Extract the [X, Y] coordinate from the center of the cell holding the provided text.  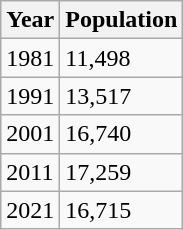
13,517 [122, 96]
16,715 [122, 210]
Population [122, 20]
1981 [30, 58]
11,498 [122, 58]
2011 [30, 172]
2001 [30, 134]
1991 [30, 96]
17,259 [122, 172]
16,740 [122, 134]
Year [30, 20]
2021 [30, 210]
